Capture the cell that displays the provided text and extract its [X, Y] central coordinate. 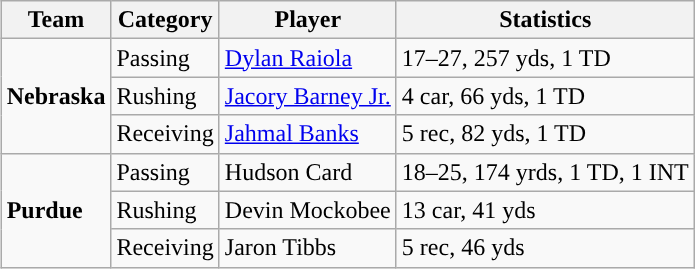
Purdue [56, 210]
18–25, 174 yrds, 1 TD, 1 INT [545, 172]
Hudson Card [308, 172]
Player [308, 20]
Team [56, 20]
Jahmal Banks [308, 134]
5 rec, 46 yds [545, 248]
Jacory Barney Jr. [308, 96]
Dylan Raiola [308, 58]
17–27, 257 yds, 1 TD [545, 58]
Devin Mockobee [308, 210]
Jaron Tibbs [308, 248]
Nebraska [56, 96]
4 car, 66 yds, 1 TD [545, 96]
13 car, 41 yds [545, 210]
Statistics [545, 20]
Category [165, 20]
5 rec, 82 yds, 1 TD [545, 134]
